Find where the given text appears and provide that cell's center as [X, Y] coordinate. 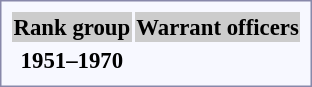
Warrant officers [218, 27]
1951–1970 [72, 60]
Rank group [72, 27]
